From the cell containing the given text, extract its center point as [x, y] coordinate. 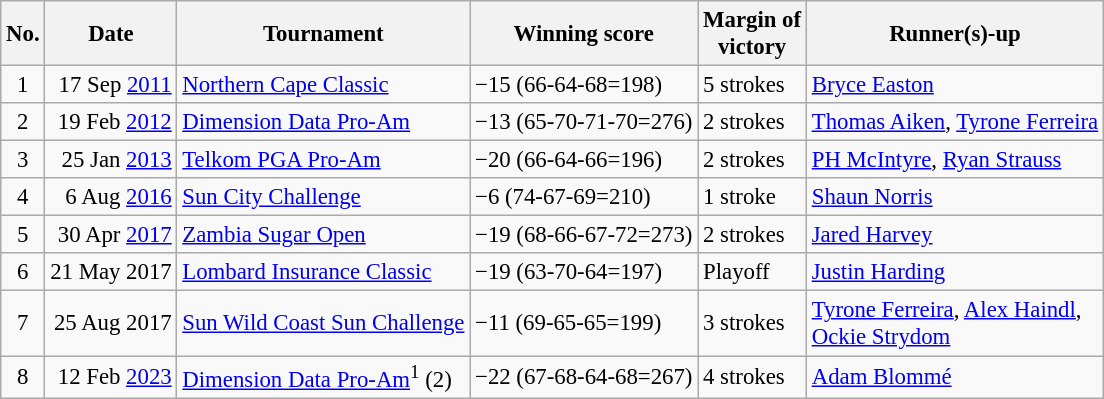
8 [23, 377]
−19 (63-70-64=197) [584, 273]
Adam Blommé [954, 377]
Date [111, 34]
−15 (66-64-68=198) [584, 85]
Justin Harding [954, 273]
19 Feb 2012 [111, 122]
−22 (67-68-64-68=267) [584, 377]
6 [23, 273]
6 Aug 2016 [111, 197]
Sun Wild Coast Sun Challenge [324, 324]
Telkom PGA Pro-Am [324, 160]
12 Feb 2023 [111, 377]
1 stroke [752, 197]
25 Aug 2017 [111, 324]
No. [23, 34]
1 [23, 85]
30 Apr 2017 [111, 235]
−19 (68-66-67-72=273) [584, 235]
Dimension Data Pro-Am [324, 122]
Jared Harvey [954, 235]
Zambia Sugar Open [324, 235]
Runner(s)-up [954, 34]
17 Sep 2011 [111, 85]
Winning score [584, 34]
3 strokes [752, 324]
7 [23, 324]
4 strokes [752, 377]
Shaun Norris [954, 197]
−20 (66-64-66=196) [584, 160]
Playoff [752, 273]
25 Jan 2013 [111, 160]
Sun City Challenge [324, 197]
Lombard Insurance Classic [324, 273]
PH McIntyre, Ryan Strauss [954, 160]
Margin ofvictory [752, 34]
5 [23, 235]
2 [23, 122]
−11 (69-65-65=199) [584, 324]
3 [23, 160]
Northern Cape Classic [324, 85]
−13 (65-70-71-70=276) [584, 122]
Thomas Aiken, Tyrone Ferreira [954, 122]
Tyrone Ferreira, Alex Haindl, Ockie Strydom [954, 324]
−6 (74-67-69=210) [584, 197]
Bryce Easton [954, 85]
5 strokes [752, 85]
Dimension Data Pro-Am1 (2) [324, 377]
Tournament [324, 34]
4 [23, 197]
21 May 2017 [111, 273]
